Output the (X, Y) coordinate of the center of the cell containing the given text.  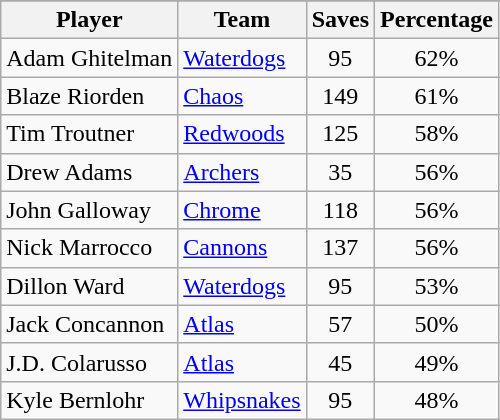
Saves (340, 20)
Player (90, 20)
149 (340, 96)
49% (437, 362)
Cannons (242, 248)
125 (340, 134)
Dillon Ward (90, 286)
62% (437, 58)
137 (340, 248)
50% (437, 324)
118 (340, 210)
57 (340, 324)
Blaze Riorden (90, 96)
Jack Concannon (90, 324)
35 (340, 172)
Kyle Bernlohr (90, 400)
61% (437, 96)
Redwoods (242, 134)
48% (437, 400)
53% (437, 286)
Tim Troutner (90, 134)
J.D. Colarusso (90, 362)
Adam Ghitelman (90, 58)
Percentage (437, 20)
Archers (242, 172)
Nick Marrocco (90, 248)
John Galloway (90, 210)
58% (437, 134)
Whipsnakes (242, 400)
45 (340, 362)
Chaos (242, 96)
Drew Adams (90, 172)
Team (242, 20)
Chrome (242, 210)
